Output the [x, y] coordinate of the center of the cell containing the given text.  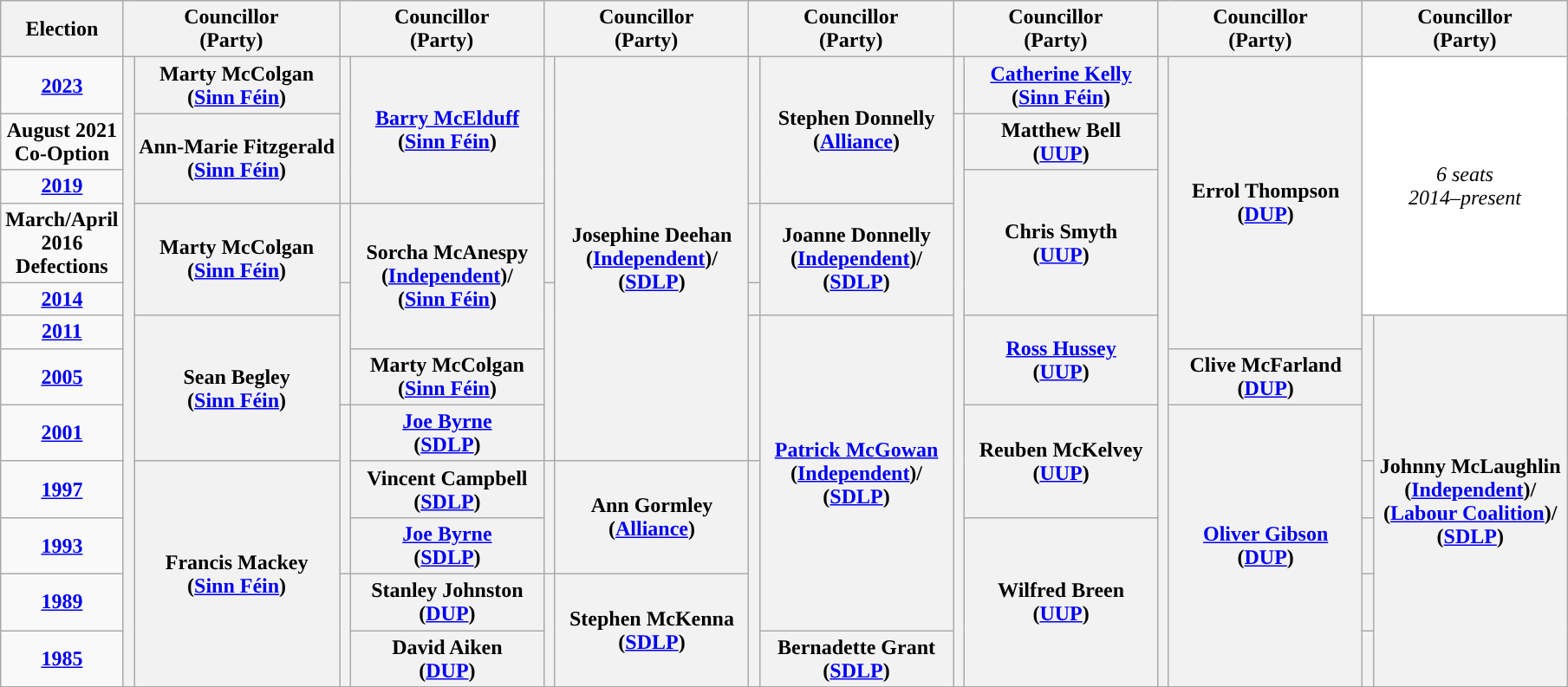
Johnny McLaughlin (Independent)/ (Labour Coalition)/ (SDLP) [1470, 501]
Barry McElduff (Sinn Féin) [447, 130]
2005 [62, 376]
Matthew Bell (UUP) [1061, 142]
Wilfred Breen (UUP) [1061, 601]
2014 [62, 299]
2001 [62, 433]
Bernadette Grant (SDLP) [856, 658]
Ann-Marie Fitzgerald (Sinn Féin) [237, 158]
6 seats2014–present [1465, 186]
Stanley Johnston (DUP) [447, 601]
1993 [62, 546]
2019 [62, 186]
Catherine Kelly (Sinn Féin) [1061, 85]
Ross Hussey (UUP) [1061, 360]
Stephen Donnelly (Alliance) [856, 130]
March/April 2016 Defections [62, 243]
Sean Begley (Sinn Féin) [237, 388]
Errol Thompson (DUP) [1265, 203]
2011 [62, 332]
Joanne Donnelly (Independent)/ (SDLP) [856, 259]
1997 [62, 489]
Francis Mackey (Sinn Féin) [237, 574]
David Aiken (DUP) [447, 658]
Clive McFarland (DUP) [1265, 376]
Sorcha McAnespy (Independent)/ (Sinn Féin) [447, 275]
Patrick McGowan (Independent)/ (SDLP) [856, 473]
1989 [62, 601]
Vincent Campbell (SDLP) [447, 489]
August 2021 Co-Option [62, 142]
Josephine Deehan (Independent)/ (SDLP) [652, 259]
Reuben McKelvey (UUP) [1061, 461]
2023 [62, 85]
1985 [62, 658]
Chris Smyth (UUP) [1061, 243]
Ann Gormley (Alliance) [652, 517]
Election [62, 29]
Stephen McKenna (SDLP) [652, 630]
Oliver Gibson (DUP) [1265, 546]
